Identify which cell holds the provided text, then report its (x, y) central coordinate. 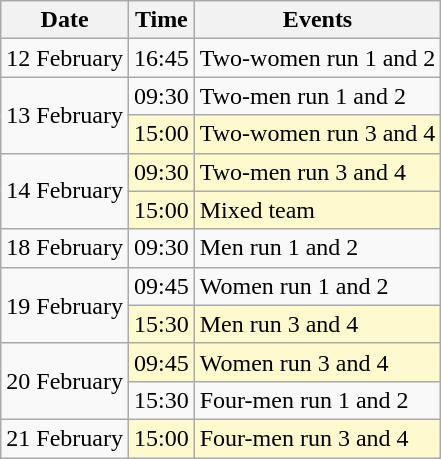
Men run 3 and 4 (318, 324)
Four-men run 1 and 2 (318, 400)
Two-women run 1 and 2 (318, 58)
Mixed team (318, 210)
Time (161, 20)
Four-men run 3 and 4 (318, 438)
Women run 1 and 2 (318, 286)
21 February (65, 438)
Two-men run 1 and 2 (318, 96)
Date (65, 20)
18 February (65, 248)
14 February (65, 191)
20 February (65, 381)
Two-women run 3 and 4 (318, 134)
Two-men run 3 and 4 (318, 172)
12 February (65, 58)
13 February (65, 115)
Events (318, 20)
Men run 1 and 2 (318, 248)
Women run 3 and 4 (318, 362)
16:45 (161, 58)
19 February (65, 305)
